Determine the (X, Y) coordinate at the center of the cell enclosing the given text.  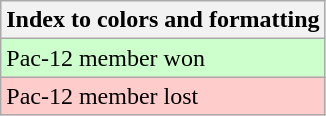
Pac-12 member lost (163, 96)
Pac-12 member won (163, 58)
Index to colors and formatting (163, 20)
